Find where the given text appears and provide that cell's center as [X, Y] coordinate. 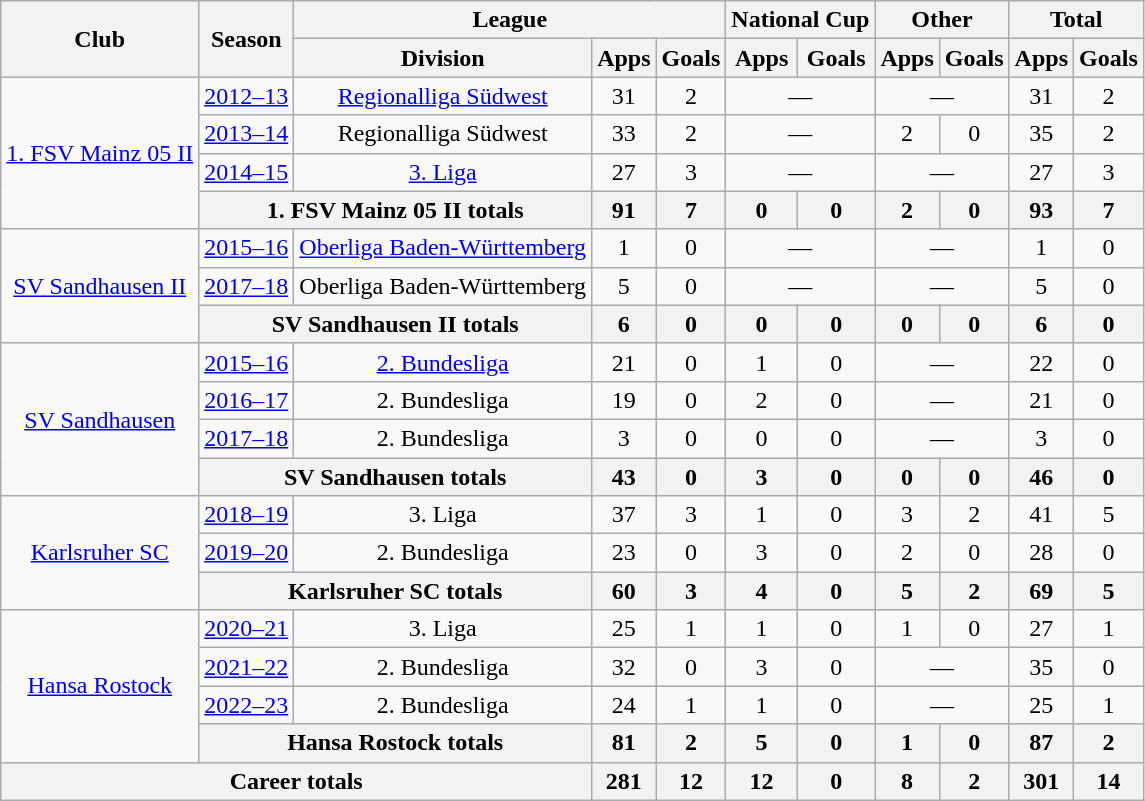
301 [1041, 781]
Hansa Rostock totals [396, 743]
2016–17 [246, 400]
24 [624, 705]
Karlsruher SC [100, 553]
National Cup [800, 20]
Division [443, 58]
81 [624, 743]
22 [1041, 362]
2021–22 [246, 667]
League [510, 20]
33 [624, 134]
Career totals [296, 781]
2012–13 [246, 96]
23 [624, 553]
Hansa Rostock [100, 686]
4 [762, 591]
SV Sandhausen II totals [396, 324]
43 [624, 477]
8 [907, 781]
2019–20 [246, 553]
SV Sandhausen [100, 419]
SV Sandhausen totals [396, 477]
Season [246, 39]
Karlsruher SC totals [396, 591]
87 [1041, 743]
91 [624, 210]
2013–14 [246, 134]
14 [1109, 781]
1. FSV Mainz 05 II totals [396, 210]
37 [624, 515]
Total [1076, 20]
2020–21 [246, 629]
2014–15 [246, 172]
281 [624, 781]
60 [624, 591]
93 [1041, 210]
19 [624, 400]
69 [1041, 591]
41 [1041, 515]
2018–19 [246, 515]
Club [100, 39]
Other [942, 20]
32 [624, 667]
1. FSV Mainz 05 II [100, 153]
2022–23 [246, 705]
46 [1041, 477]
SV Sandhausen II [100, 286]
28 [1041, 553]
